Capture the cell that displays the provided text and extract its [x, y] central coordinate. 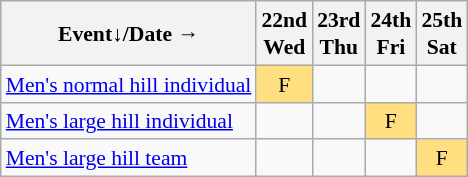
Men's large hill individual [129, 120]
Men's large hill team [129, 158]
24thFri [390, 33]
Men's normal hill individual [129, 84]
Event↓/Date → [129, 33]
25thSat [442, 33]
22ndWed [284, 33]
23rdThu [338, 33]
